Return (x, y) of the center of cell containing provided text 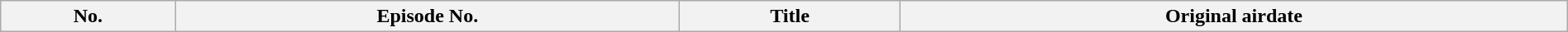
No. (88, 16)
Title (791, 16)
Original airdate (1234, 16)
Episode No. (427, 16)
